Search for the cell housing the specified text and yield its (X, Y) center coordinate. 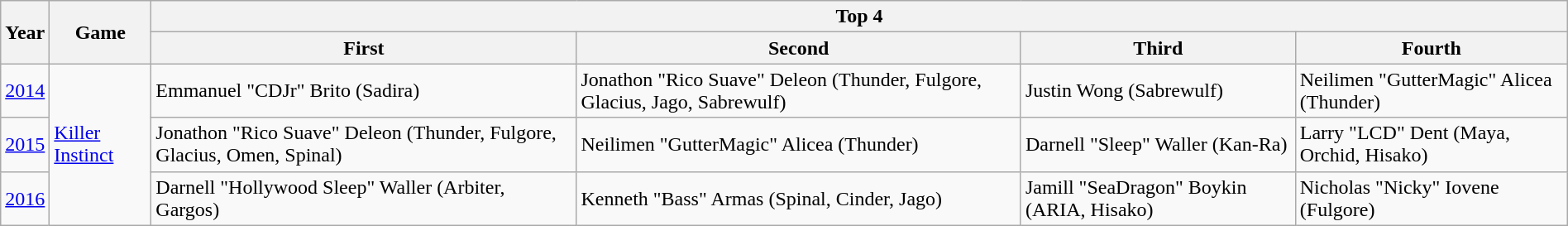
Kenneth "Bass" Armas (Spinal, Cinder, Jago) (799, 199)
Third (1158, 48)
Darnell "Hollywood Sleep" Waller (Arbiter, Gargos) (364, 199)
First (364, 48)
Jamill "SeaDragon" Boykin (ARIA, Hisako) (1158, 199)
Nicholas "Nicky" Iovene (Fulgore) (1431, 199)
Emmanuel "CDJr" Brito (Sadira) (364, 91)
2014 (25, 91)
Top 4 (859, 17)
Jonathon "Rico Suave" Deleon (Thunder, Fulgore, Glacius, Omen, Spinal) (364, 144)
Jonathon "Rico Suave" Deleon (Thunder, Fulgore, Glacius, Jago, Sabrewulf) (799, 91)
Second (799, 48)
Larry "LCD" Dent (Maya, Orchid, Hisako) (1431, 144)
Justin Wong (Sabrewulf) (1158, 91)
Fourth (1431, 48)
Game (101, 32)
Killer Instinct (101, 144)
Darnell "Sleep" Waller (Kan-Ra) (1158, 144)
2016 (25, 199)
Year (25, 32)
2015 (25, 144)
